Determine the (X, Y) coordinate at the center of the cell enclosing the given text.  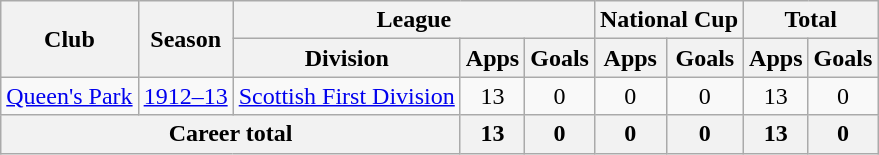
Season (186, 39)
National Cup (668, 20)
Division (346, 58)
League (414, 20)
1912–13 (186, 96)
Career total (231, 134)
Scottish First Division (346, 96)
Total (811, 20)
Queen's Park (70, 96)
Club (70, 39)
